Return the (X, Y) coordinate for the center point of the cell that contains the specified text.  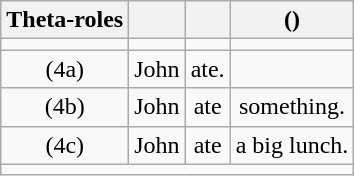
(4b) (65, 107)
Theta-roles (65, 20)
a big lunch. (292, 145)
(4a) (65, 69)
(4c) (65, 145)
() (292, 20)
ate. (208, 69)
something. (292, 107)
